Determine the [x, y] coordinate at the center of the cell enclosing the given text.  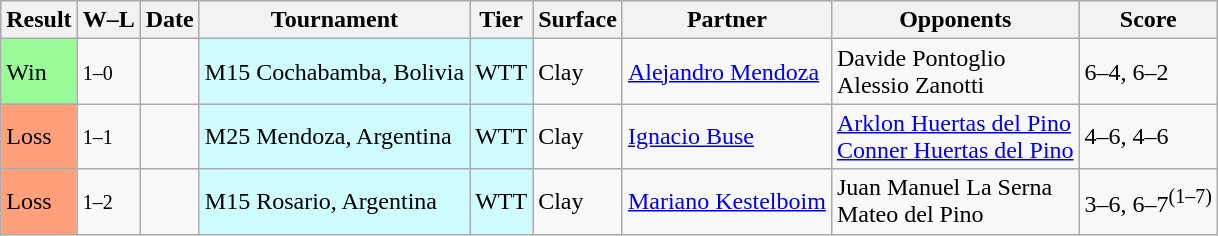
Alejandro Mendoza [726, 72]
M25 Mendoza, Argentina [334, 136]
Arklon Huertas del Pino Conner Huertas del Pino [955, 136]
Tournament [334, 20]
M15 Cochabamba, Bolivia [334, 72]
Result [39, 20]
Davide Pontoglio Alessio Zanotti [955, 72]
Score [1148, 20]
3–6, 6–7(1–7) [1148, 202]
4–6, 4–6 [1148, 136]
Tier [502, 20]
Juan Manuel La Serna Mateo del Pino [955, 202]
1–0 [108, 72]
Date [170, 20]
Ignacio Buse [726, 136]
Partner [726, 20]
1–1 [108, 136]
6–4, 6–2 [1148, 72]
Opponents [955, 20]
1–2 [108, 202]
W–L [108, 20]
M15 Rosario, Argentina [334, 202]
Win [39, 72]
Surface [578, 20]
Mariano Kestelboim [726, 202]
